Pinpoint the cell where the given text exists, returning its [X, Y] midpoint coordinate. 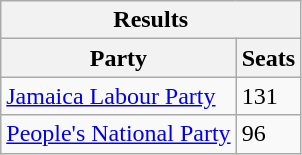
Results [151, 20]
Jamaica Labour Party [118, 96]
Party [118, 58]
People's National Party [118, 134]
131 [268, 96]
96 [268, 134]
Seats [268, 58]
